Identify which cell holds the provided text, then report its (X, Y) central coordinate. 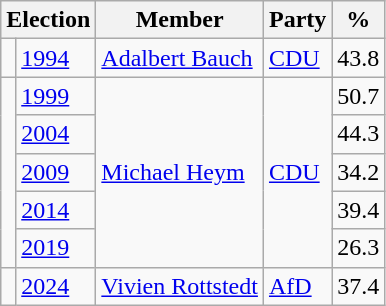
43.8 (358, 58)
Member (180, 20)
Party (297, 20)
Vivien Rottstedt (180, 286)
Adalbert Bauch (180, 58)
2009 (56, 172)
2019 (56, 248)
37.4 (358, 286)
26.3 (358, 248)
% (358, 20)
34.2 (358, 172)
50.7 (358, 96)
2014 (56, 210)
44.3 (358, 134)
Michael Heym (180, 172)
2004 (56, 134)
AfD (297, 286)
1999 (56, 96)
2024 (56, 286)
39.4 (358, 210)
1994 (56, 58)
Election (48, 20)
